Capture the cell that displays the provided text and extract its [x, y] central coordinate. 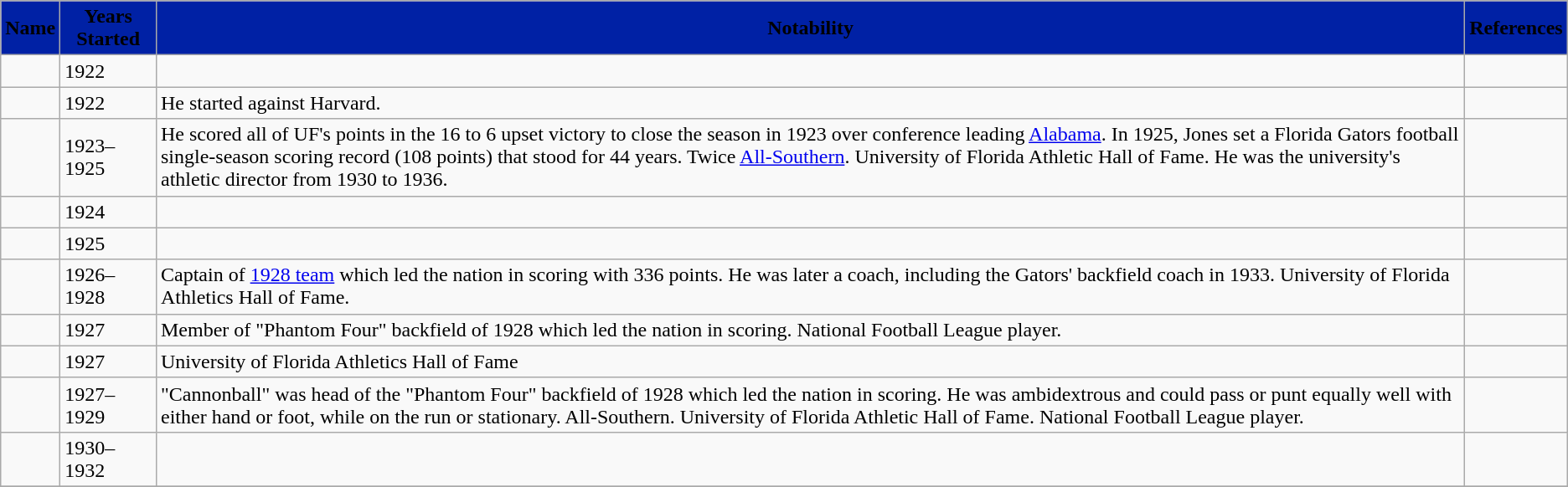
1923–1925 [109, 157]
References [1516, 28]
Years Started [109, 28]
He started against Harvard. [810, 103]
1924 [109, 212]
1925 [109, 243]
University of Florida Athletics Hall of Fame [810, 361]
Member of "Phantom Four" backfield of 1928 which led the nation in scoring. National Football League player. [810, 330]
1930–1932 [109, 459]
1926–1928 [109, 286]
Name [30, 28]
Notability [810, 28]
1927–1929 [109, 405]
